Return the [X, Y] coordinate for the center point of the cell that contains the specified text.  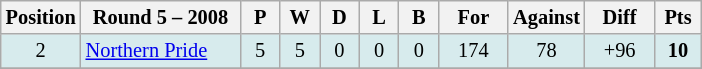
W [300, 17]
B [419, 17]
2 [41, 51]
78 [546, 51]
174 [474, 51]
Pts [678, 17]
Diff [620, 17]
D [340, 17]
Round 5 – 2008 [161, 17]
For [474, 17]
Northern Pride [161, 51]
10 [678, 51]
Position [41, 17]
+96 [620, 51]
Against [546, 17]
P [260, 17]
L [379, 17]
